Return (X, Y) of the center of cell containing provided text 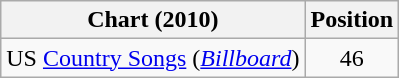
46 (352, 58)
US Country Songs (Billboard) (153, 58)
Chart (2010) (153, 20)
Position (352, 20)
